Pinpoint the cell where the given text exists, returning its [x, y] midpoint coordinate. 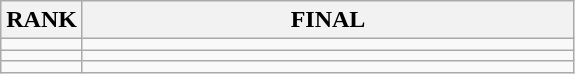
FINAL [328, 20]
RANK [42, 20]
